Detect which cell encompasses the target text, then output its (x, y) center coordinate. 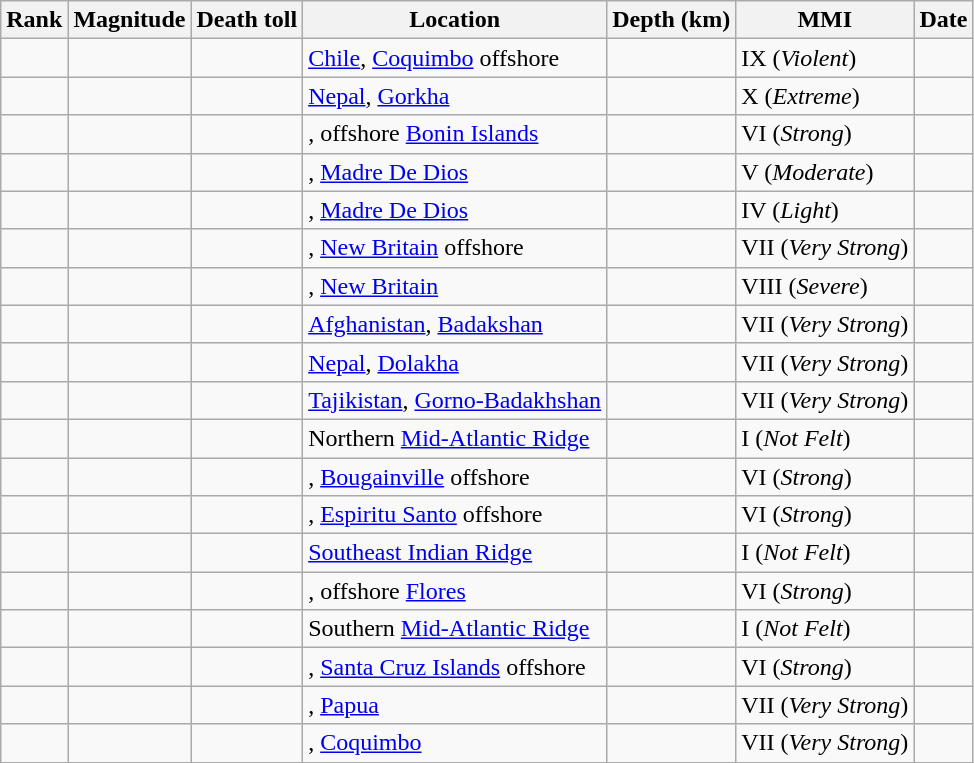
Northern Mid-Atlantic Ridge (455, 438)
, Papua (455, 705)
, Bougainville offshore (455, 477)
, offshore Bonin Islands (455, 134)
Death toll (247, 20)
IV (Light) (825, 210)
Nepal, Gorkha (455, 96)
MMI (825, 20)
Rank (34, 20)
, Coquimbo (455, 743)
Magnitude (130, 20)
Tajikistan, Gorno-Badakhshan (455, 400)
IX (Violent) (825, 58)
Southeast Indian Ridge (455, 553)
X (Extreme) (825, 96)
Afghanistan, Badakshan (455, 324)
Location (455, 20)
Depth (km) (672, 20)
Date (944, 20)
, New Britain offshore (455, 248)
Nepal, Dolakha (455, 362)
, New Britain (455, 286)
Chile, Coquimbo offshore (455, 58)
V (Moderate) (825, 172)
Southern Mid-Atlantic Ridge (455, 629)
, Espiritu Santo offshore (455, 515)
, offshore Flores (455, 591)
VIII (Severe) (825, 286)
, Santa Cruz Islands offshore (455, 667)
